Provide the [x, y] coordinate of the cell's center where the given text is located.  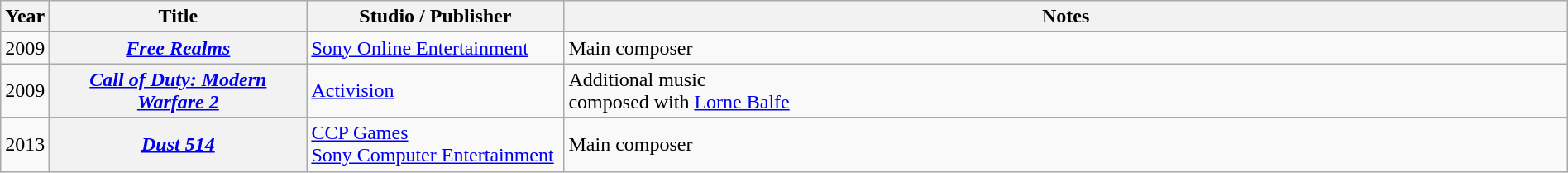
Call of Duty: Modern Warfare 2 [179, 91]
Notes [1065, 17]
CCP GamesSony Computer Entertainment [435, 144]
Dust 514 [179, 144]
Additional musiccomposed with Lorne Balfe [1065, 91]
Free Realms [179, 48]
Activision [435, 91]
Year [25, 17]
Sony Online Entertainment [435, 48]
Studio / Publisher [435, 17]
Title [179, 17]
2013 [25, 144]
